Determine the (x, y) coordinate at the center of the cell enclosing the given text.  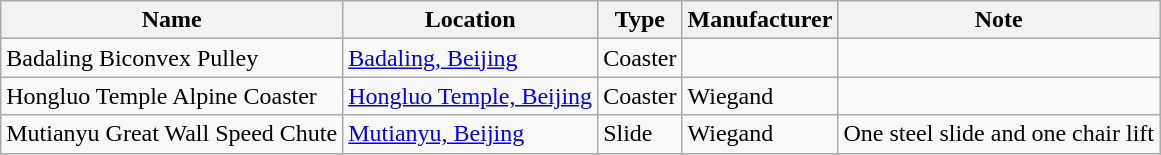
Slide (640, 134)
Mutianyu, Beijing (470, 134)
Name (172, 20)
Badaling, Beijing (470, 58)
Badaling Biconvex Pulley (172, 58)
Mutianyu Great Wall Speed Chute (172, 134)
Location (470, 20)
Manufacturer (760, 20)
Note (999, 20)
Hongluo Temple, Beijing (470, 96)
Hongluo Temple Alpine Coaster (172, 96)
One steel slide and one chair lift (999, 134)
Type (640, 20)
